Detect which cell encompasses the target text, then output its [x, y] center coordinate. 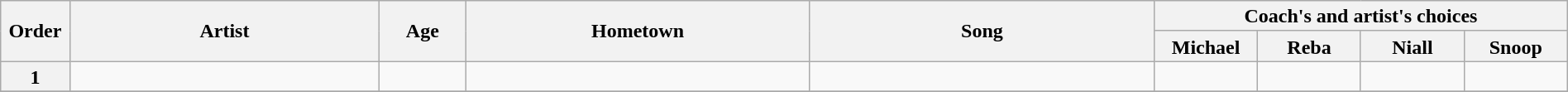
Reba [1310, 46]
Niall [1413, 46]
Coach's and artist's choices [1361, 17]
1 [35, 76]
Michael [1206, 46]
Hometown [638, 31]
Song [982, 31]
Artist [225, 31]
Age [423, 31]
Order [35, 31]
Snoop [1515, 46]
